Locate the cell with the specified text and output its [x, y] center coordinate. 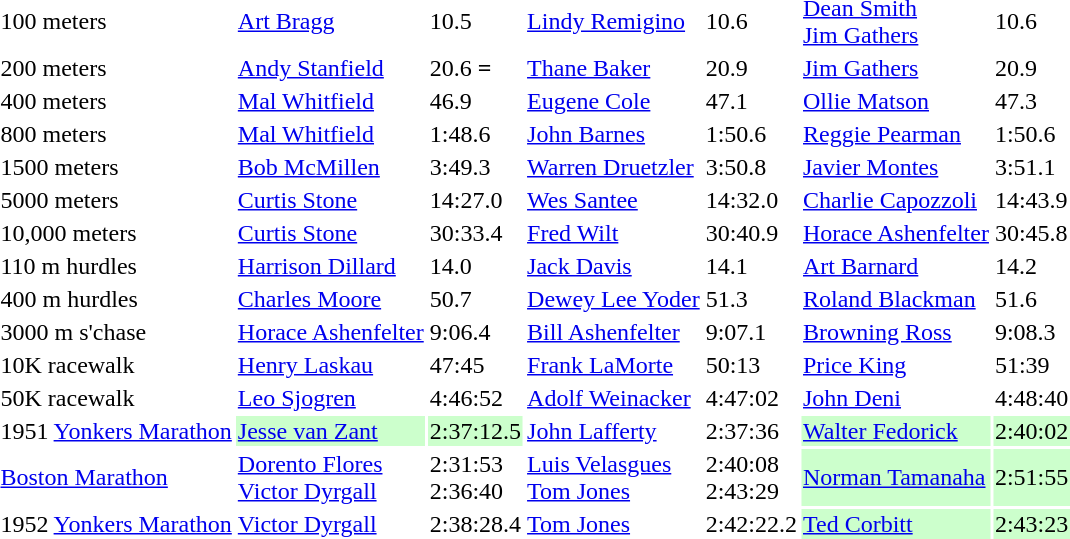
Bill Ashenfelter [614, 332]
4:47:02 [751, 398]
Andy Stanfield [330, 68]
Bob McMillen [330, 167]
Dewey Lee Yoder [614, 299]
9:06.4 [475, 332]
Harrison Dillard [330, 266]
Jim Gathers [896, 68]
2:40:082:43:29 [751, 478]
Roland Blackman [896, 299]
Dorento Flores Victor Dyrgall [330, 478]
14.1 [751, 266]
3:51.1 [1031, 167]
Reggie Pearman [896, 134]
50.7 [475, 299]
Adolf Weinacker [614, 398]
Luis Velasgues Tom Jones [614, 478]
47.1 [751, 101]
John Barnes [614, 134]
50:13 [751, 365]
Norman Tamanaha [896, 478]
4:46:52 [475, 398]
Charles Moore [330, 299]
30:33.4 [475, 233]
51:39 [1031, 365]
Wes Santee [614, 200]
Warren Druetzler [614, 167]
Jesse van Zant [330, 431]
9:07.1 [751, 332]
3:50.8 [751, 167]
2:51:55 [1031, 478]
51.3 [751, 299]
Fred Wilt [614, 233]
2:37:12.5 [475, 431]
3:49.3 [475, 167]
Art Barnard [896, 266]
2:40:02 [1031, 431]
Henry Laskau [330, 365]
John Deni [896, 398]
Walter Fedorick [896, 431]
2:43:23 [1031, 524]
9:08.3 [1031, 332]
46.9 [475, 101]
14.2 [1031, 266]
Browning Ross [896, 332]
Victor Dyrgall [330, 524]
14.0 [475, 266]
Ollie Matson [896, 101]
Jack Davis [614, 266]
51.6 [1031, 299]
14:32.0 [751, 200]
Frank LaMorte [614, 365]
Eugene Cole [614, 101]
47:45 [475, 365]
14:43.9 [1031, 200]
2:37:36 [751, 431]
2:42:22.2 [751, 524]
14:27.0 [475, 200]
Price King [896, 365]
30:40.9 [751, 233]
47.3 [1031, 101]
20.6 = [475, 68]
Thane Baker [614, 68]
30:45.8 [1031, 233]
Leo Sjogren [330, 398]
2:31:532:36:40 [475, 478]
Tom Jones [614, 524]
John Lafferty [614, 431]
Ted Corbitt [896, 524]
1:48.6 [475, 134]
Javier Montes [896, 167]
Charlie Capozzoli [896, 200]
4:48:40 [1031, 398]
2:38:28.4 [475, 524]
